Return the [x, y] coordinate for the center point of the cell that contains the specified text.  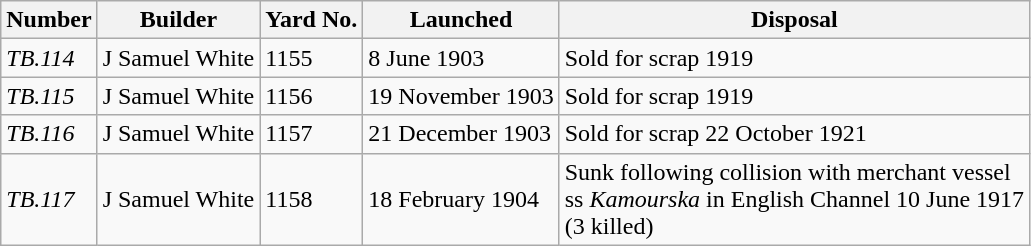
8 June 1903 [461, 58]
1157 [312, 134]
Launched [461, 20]
1155 [312, 58]
Yard No. [312, 20]
Number [49, 20]
TB.116 [49, 134]
TB.115 [49, 96]
Sold for scrap 22 October 1921 [794, 134]
Builder [178, 20]
1158 [312, 199]
Disposal [794, 20]
TB.117 [49, 199]
18 February 1904 [461, 199]
19 November 1903 [461, 96]
TB.114 [49, 58]
1156 [312, 96]
21 December 1903 [461, 134]
Sunk following collision with merchant vessel ss Kamourska in English Channel 10 June 1917 (3 killed) [794, 199]
